Return [x, y] of the center of cell containing provided text 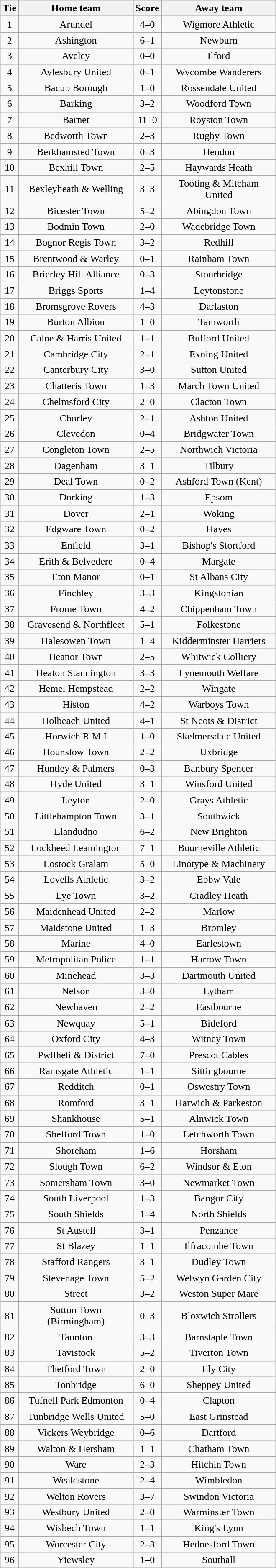
27 [10, 449]
Ely City [219, 1369]
82 [10, 1337]
1 [10, 24]
Tufnell Park Edmonton [76, 1401]
Ashington [76, 40]
58 [10, 943]
38 [10, 625]
7–1 [147, 848]
Erith & Belvedere [76, 561]
Bacup Borough [76, 88]
Littlehampton Town [76, 816]
Ilfracombe Town [219, 1246]
7–0 [147, 1055]
Hyde United [76, 784]
46 [10, 752]
Kidderminster Harriers [219, 641]
29 [10, 482]
65 [10, 1055]
Stafford Rangers [76, 1262]
Witney Town [219, 1039]
Away team [219, 8]
8 [10, 136]
Haywards Heath [219, 167]
Weston Super Mare [219, 1294]
49 [10, 800]
67 [10, 1087]
Barking [76, 104]
Briggs Sports [76, 290]
86 [10, 1401]
9 [10, 151]
New Brighton [219, 832]
Sutton Town (Birmingham) [76, 1316]
Penzance [219, 1230]
17 [10, 290]
77 [10, 1246]
Ebbw Vale [219, 880]
3–7 [147, 1496]
Darlaston [219, 306]
Tamworth [219, 322]
Folkestone [219, 625]
Newhaven [76, 1007]
64 [10, 1039]
44 [10, 720]
36 [10, 593]
Halesowen Town [76, 641]
Ramsgate Athletic [76, 1071]
16 [10, 275]
Thetford Town [76, 1369]
Southwick [219, 816]
47 [10, 768]
Barnet [76, 120]
Welwyn Garden City [219, 1278]
Tonbridge [76, 1385]
53 [10, 864]
Wycombe Wanderers [219, 72]
61 [10, 991]
Aylesbury United [76, 72]
78 [10, 1262]
Warminster Town [219, 1512]
Rainham Town [219, 259]
19 [10, 322]
Dartmouth United [219, 975]
Taunton [76, 1337]
Chippenham Town [219, 609]
Ashford Town (Kent) [219, 482]
59 [10, 959]
Shoreham [76, 1150]
55 [10, 896]
Banbury Spencer [219, 768]
Woking [219, 513]
12 [10, 210]
84 [10, 1369]
90 [10, 1464]
Heaton Stannington [76, 672]
13 [10, 227]
Eastbourne [219, 1007]
Hounslow Town [76, 752]
South Liverpool [76, 1198]
Lovells Athletic [76, 880]
22 [10, 370]
Canterbury City [76, 370]
Winsford United [219, 784]
Tunbridge Wells United [76, 1417]
4 [10, 72]
Somersham Town [76, 1182]
Hednesford Town [219, 1544]
Horsham [219, 1150]
Bicester Town [76, 210]
Wealdstone [76, 1480]
6–1 [147, 40]
Tooting & Mitcham United [219, 189]
Bedworth Town [76, 136]
Chatteris Town [76, 386]
Leytonstone [219, 290]
Oxford City [76, 1039]
Pwllheli & District [76, 1055]
Lockheed Leamington [76, 848]
Bexleyheath & Welling [76, 189]
25 [10, 418]
Bodmin Town [76, 227]
Lytham [219, 991]
Rossendale United [219, 88]
5 [10, 88]
Shankhouse [76, 1119]
Stevenage Town [76, 1278]
39 [10, 641]
48 [10, 784]
St Albans City [219, 577]
Congleton Town [76, 449]
Gravesend & Northfleet [76, 625]
Kingstonian [219, 593]
March Town United [219, 386]
Hendon [219, 151]
Marine [76, 943]
Dagenham [76, 466]
Clevedon [76, 434]
31 [10, 513]
Bromsgrove Rovers [76, 306]
Home team [76, 8]
Wadebridge Town [219, 227]
Windsor & Eton [219, 1166]
Southall [219, 1560]
79 [10, 1278]
Hayes [219, 529]
Tavistock [76, 1353]
Alnwick Town [219, 1119]
Northwich Victoria [219, 449]
Holbeach United [76, 720]
94 [10, 1528]
95 [10, 1544]
33 [10, 545]
74 [10, 1198]
Histon [76, 704]
Hitchin Town [219, 1464]
Brierley Hill Alliance [76, 275]
56 [10, 911]
Deal Town [76, 482]
Redhill [219, 243]
Nelson [76, 991]
2 [10, 40]
Frome Town [76, 609]
83 [10, 1353]
87 [10, 1417]
88 [10, 1432]
6 [10, 104]
Harrow Town [219, 959]
Uxbridge [219, 752]
Prescot Cables [219, 1055]
Clapton [219, 1401]
73 [10, 1182]
Warboys Town [219, 704]
37 [10, 609]
35 [10, 577]
60 [10, 975]
Tie [10, 8]
66 [10, 1071]
Enfield [76, 545]
63 [10, 1023]
Vickers Weybridge [76, 1432]
Lynemouth Welfare [219, 672]
76 [10, 1230]
2–4 [147, 1480]
Wigmore Athletic [219, 24]
Wisbech Town [76, 1528]
Maidstone United [76, 927]
St Neots & District [219, 720]
Bridgwater Town [219, 434]
Welton Rovers [76, 1496]
Earlestown [219, 943]
Ashton United [219, 418]
45 [10, 737]
85 [10, 1385]
92 [10, 1496]
Romford [76, 1103]
20 [10, 338]
Dudley Town [219, 1262]
Redditch [76, 1087]
81 [10, 1316]
Clacton Town [219, 402]
Dover [76, 513]
Harwich & Parkeston [219, 1103]
Westbury United [76, 1512]
24 [10, 402]
18 [10, 306]
15 [10, 259]
Dorking [76, 498]
0–6 [147, 1432]
St Austell [76, 1230]
South Shields [76, 1214]
Worcester City [76, 1544]
Epsom [219, 498]
51 [10, 832]
Tilbury [219, 466]
23 [10, 386]
Bognor Regis Town [76, 243]
Shefford Town [76, 1134]
Exning United [219, 354]
21 [10, 354]
Bourneville Athletic [219, 848]
6–0 [147, 1385]
Burton Albion [76, 322]
Cradley Heath [219, 896]
Abingdon Town [219, 210]
96 [10, 1560]
Bloxwich Strollers [219, 1316]
Wingate [219, 688]
Woodford Town [219, 104]
91 [10, 1480]
Berkhamsted Town [76, 151]
Sittingbourne [219, 1071]
Ilford [219, 56]
Bexhill Town [76, 167]
Chorley [76, 418]
Brentwood & Warley [76, 259]
Tiverton Town [219, 1353]
Sheppey United [219, 1385]
Lostock Gralam [76, 864]
Bideford [219, 1023]
71 [10, 1150]
52 [10, 848]
Newquay [76, 1023]
42 [10, 688]
Newburn [219, 40]
Rugby Town [219, 136]
Cambridge City [76, 354]
Bangor City [219, 1198]
Chelmsford City [76, 402]
East Grinstead [219, 1417]
30 [10, 498]
32 [10, 529]
Linotype & Machinery [219, 864]
Ware [76, 1464]
St Blazey [76, 1246]
Chatham Town [219, 1448]
4–1 [147, 720]
Aveley [76, 56]
14 [10, 243]
50 [10, 816]
Huntley & Palmers [76, 768]
62 [10, 1007]
7 [10, 120]
Edgware Town [76, 529]
Oswestry Town [219, 1087]
Whitwick Colliery [219, 657]
Wimbledon [219, 1480]
68 [10, 1103]
75 [10, 1214]
Bishop's Stortford [219, 545]
Leyton [76, 800]
Lye Town [76, 896]
Heanor Town [76, 657]
1–6 [147, 1150]
Margate [219, 561]
Finchley [76, 593]
43 [10, 704]
Dartford [219, 1432]
Grays Athletic [219, 800]
Bromley [219, 927]
Eton Manor [76, 577]
Swindon Victoria [219, 1496]
Yiewsley [76, 1560]
57 [10, 927]
3 [10, 56]
Metropolitan Police [76, 959]
0–0 [147, 56]
Royston Town [219, 120]
Arundel [76, 24]
41 [10, 672]
Walton & Hersham [76, 1448]
Llandudno [76, 832]
Street [76, 1294]
Bulford United [219, 338]
Marlow [219, 911]
40 [10, 657]
King's Lynn [219, 1528]
Skelmersdale United [219, 737]
Minehead [76, 975]
28 [10, 466]
Horwich R M I [76, 737]
10 [10, 167]
69 [10, 1119]
North Shields [219, 1214]
72 [10, 1166]
Sutton United [219, 370]
89 [10, 1448]
26 [10, 434]
70 [10, 1134]
Barnstaple Town [219, 1337]
80 [10, 1294]
11–0 [147, 120]
34 [10, 561]
Newmarket Town [219, 1182]
Calne & Harris United [76, 338]
Stourbridge [219, 275]
Slough Town [76, 1166]
Maidenhead United [76, 911]
Hemel Hempstead [76, 688]
54 [10, 880]
11 [10, 189]
93 [10, 1512]
Score [147, 8]
Letchworth Town [219, 1134]
